Detect which cell encompasses the target text, then output its (X, Y) center coordinate. 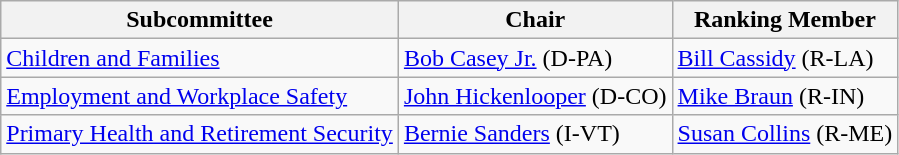
Chair (535, 20)
Bernie Sanders (I-VT) (535, 134)
Ranking Member (785, 20)
Bob Casey Jr. (D-PA) (535, 58)
Children and Families (200, 58)
Susan Collins (R-ME) (785, 134)
Employment and Workplace Safety (200, 96)
Mike Braun (R-IN) (785, 96)
John Hickenlooper (D-CO) (535, 96)
Subcommittee (200, 20)
Primary Health and Retirement Security (200, 134)
Bill Cassidy (R-LA) (785, 58)
